Locate the cell with the specified text and output its [x, y] center coordinate. 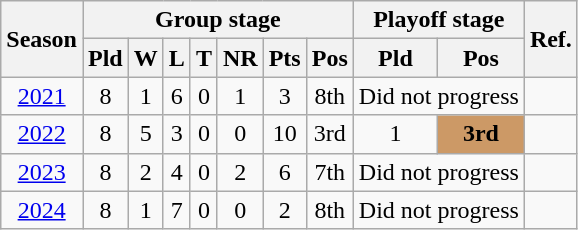
Ref. [550, 39]
5 [146, 134]
Group stage [218, 20]
T [204, 58]
Pts [284, 58]
7 [176, 210]
Season [42, 39]
L [176, 58]
NR [240, 58]
7th [330, 172]
Playoff stage [438, 20]
2024 [42, 210]
2022 [42, 134]
W [146, 58]
2023 [42, 172]
10 [284, 134]
2021 [42, 96]
4 [176, 172]
